Locate the cell with the specified text and output its [X, Y] center coordinate. 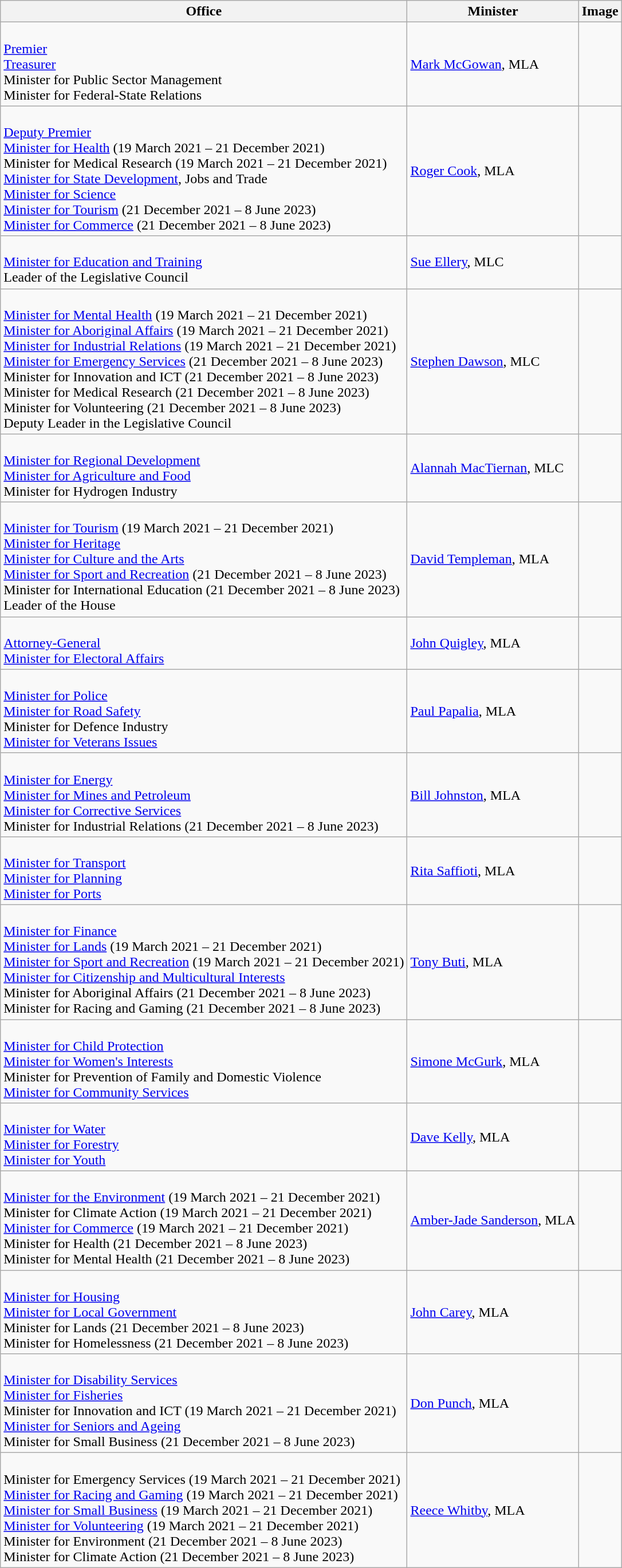
Rita Saffioti, MLA [493, 870]
Minister for Child Protection Minister for Women's Interests Minister for Prevention of Family and Domestic Violence Minister for Community Services [204, 1061]
Office [204, 11]
David Templeman, MLA [493, 559]
Minister for Police Minister for Road Safety Minister for Defence Industry Minister for Veterans Issues [204, 711]
John Quigley, MLA [493, 643]
Bill Johnston, MLA [493, 795]
Premier Treasurer Minister for Public Sector Management Minister for Federal-State Relations [204, 64]
Simone McGurk, MLA [493, 1061]
Tony Buti, MLA [493, 962]
Attorney-General Minister for Electoral Affairs [204, 643]
Stephen Dawson, MLC [493, 361]
Dave Kelly, MLA [493, 1137]
Minister for Regional Development Minister for Agriculture and Food Minister for Hydrogen Industry [204, 468]
Image [600, 11]
Roger Cook, MLA [493, 171]
Minister for Transport Minister for Planning Minister for Ports [204, 870]
Alannah MacTiernan, MLC [493, 468]
Mark McGowan, MLA [493, 64]
John Carey, MLA [493, 1312]
Minister for Water Minister for Forestry Minister for Youth [204, 1137]
Sue Ellery, MLC [493, 262]
Reece Whitby, MLA [493, 1510]
Minister for Education and Training Leader of the Legislative Council [204, 262]
Paul Papalia, MLA [493, 711]
Minister [493, 11]
Don Punch, MLA [493, 1404]
Amber-Jade Sanderson, MLA [493, 1221]
